Return the (x, y) coordinate for the center point of the cell that contains the specified text.  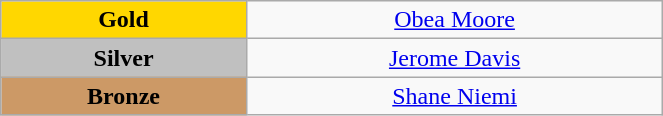
Silver (124, 58)
Bronze (124, 96)
Obea Moore (454, 20)
Shane Niemi (454, 96)
Jerome Davis (454, 58)
Gold (124, 20)
